Find where the given text appears and provide that cell's center as [X, Y] coordinate. 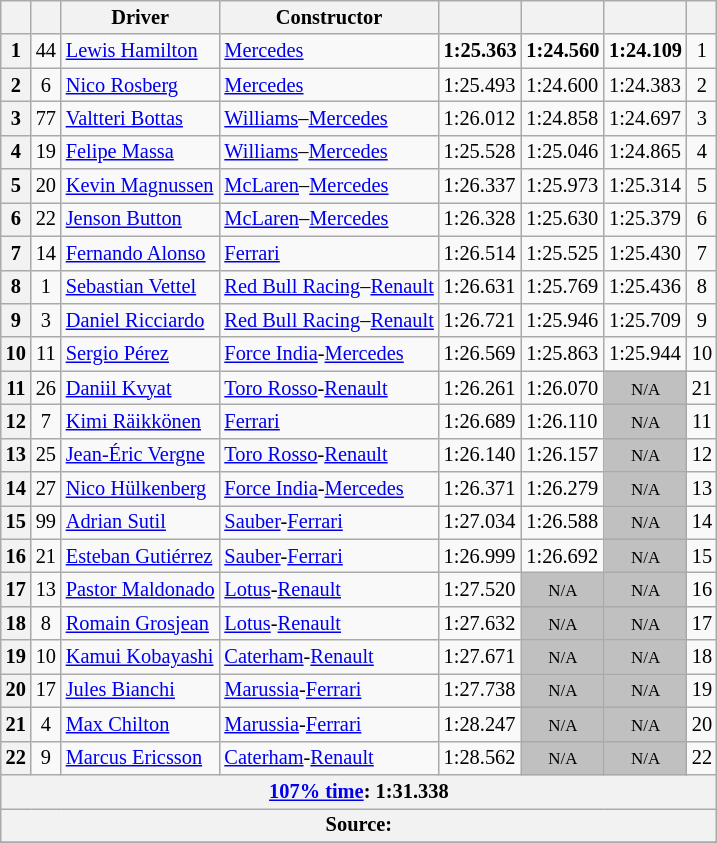
1:28.562 [480, 758]
1:25.863 [562, 354]
Source: [359, 825]
1:26.070 [562, 388]
1:25.946 [562, 320]
1:25.528 [480, 152]
1:25.430 [646, 253]
1:25.709 [646, 320]
Jean-Éric Vergne [140, 455]
1:25.046 [562, 152]
1:26.337 [480, 186]
Valtteri Bottas [140, 118]
1:25.436 [646, 287]
1:25.973 [562, 186]
1:27.671 [480, 657]
Daniil Kvyat [140, 388]
Daniel Ricciardo [140, 320]
Lewis Hamilton [140, 51]
Kamui Kobayashi [140, 657]
1:26.692 [562, 556]
1:25.944 [646, 354]
107% time: 1:31.338 [359, 791]
1:25.363 [480, 51]
1:25.314 [646, 186]
1:24.865 [646, 152]
77 [46, 118]
Sergio Pérez [140, 354]
1:24.600 [562, 85]
Constructor [328, 17]
1:26.279 [562, 489]
Max Chilton [140, 724]
Pastor Maldonado [140, 589]
Sebastian Vettel [140, 287]
1:24.109 [646, 51]
1:27.632 [480, 623]
Esteban Gutiérrez [140, 556]
Kimi Räikkönen [140, 421]
1:26.157 [562, 455]
1:24.858 [562, 118]
1:26.689 [480, 421]
26 [46, 388]
Adrian Sutil [140, 522]
99 [46, 522]
1:26.110 [562, 421]
Nico Hülkenberg [140, 489]
1:26.261 [480, 388]
Marcus Ericsson [140, 758]
1:24.560 [562, 51]
Nico Rosberg [140, 85]
1:26.514 [480, 253]
Jules Bianchi [140, 690]
Felipe Massa [140, 152]
Driver [140, 17]
1:27.520 [480, 589]
1:26.328 [480, 219]
1:26.631 [480, 287]
44 [46, 51]
1:27.738 [480, 690]
1:26.569 [480, 354]
Fernando Alonso [140, 253]
25 [46, 455]
1:24.383 [646, 85]
1:28.247 [480, 724]
Jenson Button [140, 219]
27 [46, 489]
1:25.630 [562, 219]
Romain Grosjean [140, 623]
1:25.493 [480, 85]
1:26.721 [480, 320]
1:24.697 [646, 118]
1:26.588 [562, 522]
1:26.371 [480, 489]
1:26.012 [480, 118]
1:27.034 [480, 522]
1:25.769 [562, 287]
1:26.999 [480, 556]
1:25.379 [646, 219]
1:25.525 [562, 253]
1:26.140 [480, 455]
Kevin Magnussen [140, 186]
